Extract the (X, Y) coordinate from the center of the cell holding the provided text.  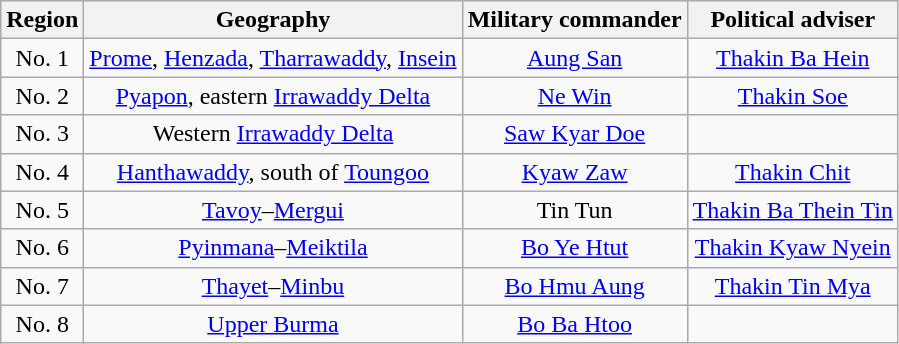
No. 2 (42, 96)
Upper Burma (273, 324)
No. 4 (42, 172)
Thakin Ba Hein (792, 58)
Kyaw Zaw (574, 172)
Bo Ba Htoo (574, 324)
No. 6 (42, 248)
Saw Kyar Doe (574, 134)
Geography (273, 20)
Thayet–Minbu (273, 286)
Bo Ye Htut (574, 248)
Political adviser (792, 20)
Thakin Tin Mya (792, 286)
Western Irrawaddy Delta (273, 134)
Military commander (574, 20)
Pyapon, eastern Irrawaddy Delta (273, 96)
Prome, Henzada, Tharrawaddy, Insein (273, 58)
No. 1 (42, 58)
No. 5 (42, 210)
Tavoy–Mergui (273, 210)
Ne Win (574, 96)
Thakin Ba Thein Tin (792, 210)
Bo Hmu Aung (574, 286)
Region (42, 20)
Pyinmana–Meiktila (273, 248)
No. 8 (42, 324)
No. 3 (42, 134)
Tin Tun (574, 210)
No. 7 (42, 286)
Thakin Chit (792, 172)
Aung San (574, 58)
Hanthawaddy, south of Toungoo (273, 172)
Thakin Soe (792, 96)
Thakin Kyaw Nyein (792, 248)
